For the text-containing cell, return its midpoint in (X, Y) coordinate format. 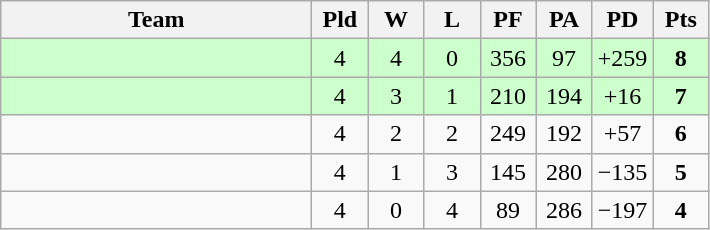
Pld (340, 20)
145 (508, 172)
249 (508, 134)
PA (564, 20)
8 (681, 58)
+259 (622, 58)
PD (622, 20)
+16 (622, 96)
210 (508, 96)
7 (681, 96)
194 (564, 96)
PF (508, 20)
Pts (681, 20)
97 (564, 58)
−135 (622, 172)
−197 (622, 210)
+57 (622, 134)
L (452, 20)
89 (508, 210)
6 (681, 134)
192 (564, 134)
356 (508, 58)
5 (681, 172)
286 (564, 210)
W (396, 20)
280 (564, 172)
Team (156, 20)
